Locate the cell with the specified text and output its (X, Y) center coordinate. 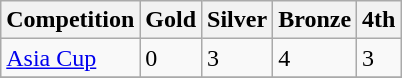
Competition (70, 20)
4 (315, 58)
Silver (238, 20)
4th (379, 20)
Gold (171, 20)
Bronze (315, 20)
0 (171, 58)
Asia Cup (70, 58)
